Determine the (X, Y) coordinate at the center of the cell enclosing the given text.  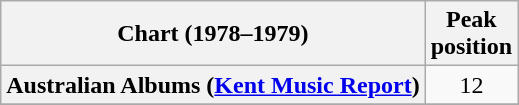
Australian Albums (Kent Music Report) (213, 85)
Chart (1978–1979) (213, 34)
Peakposition (471, 34)
12 (471, 85)
